Output the (X, Y) coordinate of the center of the cell containing the given text.  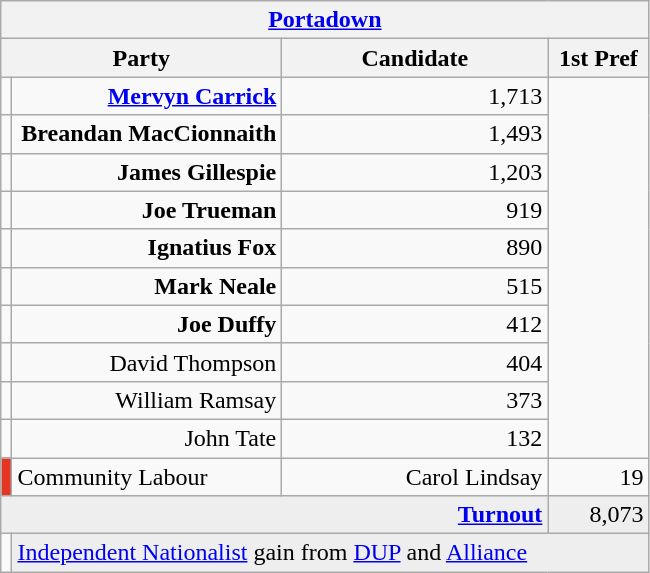
Mark Neale (147, 286)
Candidate (415, 58)
404 (415, 362)
Breandan MacCionnaith (147, 134)
Carol Lindsay (415, 477)
132 (415, 438)
373 (415, 400)
919 (415, 210)
1,713 (415, 96)
Joe Trueman (147, 210)
James Gillespie (147, 172)
Community Labour (147, 477)
John Tate (147, 438)
412 (415, 324)
David Thompson (147, 362)
8,073 (598, 515)
19 (598, 477)
Independent Nationalist gain from DUP and Alliance (330, 553)
Joe Duffy (147, 324)
1,203 (415, 172)
Turnout (274, 515)
Ignatius Fox (147, 248)
Mervyn Carrick (147, 96)
1st Pref (598, 58)
890 (415, 248)
Portadown (325, 20)
515 (415, 286)
William Ramsay (147, 400)
Party (142, 58)
1,493 (415, 134)
